From the cell containing the given text, extract its center point as (X, Y) coordinate. 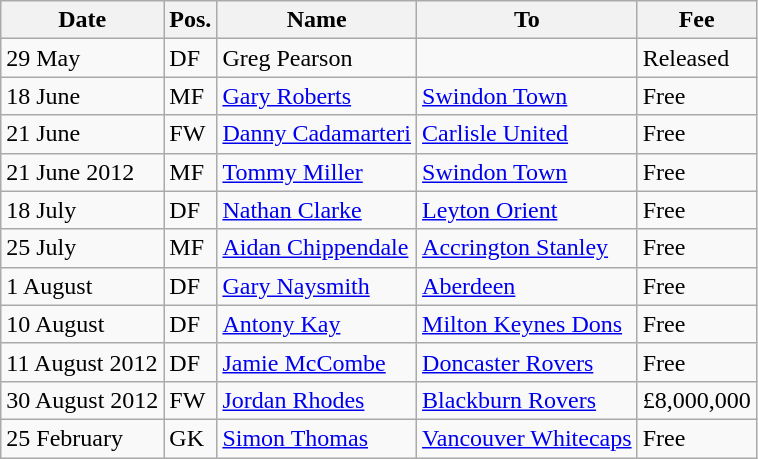
18 July (82, 210)
Aidan Chippendale (317, 248)
30 August 2012 (82, 400)
Milton Keynes Dons (528, 324)
10 August (82, 324)
1 August (82, 286)
Greg Pearson (317, 58)
29 May (82, 58)
Tommy Miller (317, 172)
Gary Roberts (317, 96)
Vancouver Whitecaps (528, 438)
Leyton Orient (528, 210)
£8,000,000 (696, 400)
Antony Kay (317, 324)
Pos. (190, 20)
Gary Naysmith (317, 286)
25 July (82, 248)
Doncaster Rovers (528, 362)
Name (317, 20)
Released (696, 58)
Aberdeen (528, 286)
GK (190, 438)
To (528, 20)
Jamie McCombe (317, 362)
Fee (696, 20)
21 June 2012 (82, 172)
Simon Thomas (317, 438)
Danny Cadamarteri (317, 134)
11 August 2012 (82, 362)
Accrington Stanley (528, 248)
Blackburn Rovers (528, 400)
21 June (82, 134)
Date (82, 20)
Carlisle United (528, 134)
Nathan Clarke (317, 210)
Jordan Rhodes (317, 400)
18 June (82, 96)
25 February (82, 438)
